Determine the (X, Y) coordinate at the center of the cell enclosing the given text.  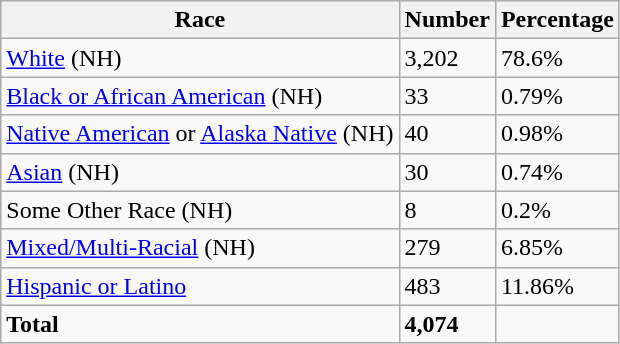
Race (200, 20)
Native American or Alaska Native (NH) (200, 134)
8 (447, 210)
3,202 (447, 58)
483 (447, 286)
0.98% (557, 134)
40 (447, 134)
Hispanic or Latino (200, 286)
4,074 (447, 324)
Some Other Race (NH) (200, 210)
33 (447, 96)
Mixed/Multi-Racial (NH) (200, 248)
0.74% (557, 172)
Black or African American (NH) (200, 96)
0.79% (557, 96)
11.86% (557, 286)
78.6% (557, 58)
Total (200, 324)
White (NH) (200, 58)
30 (447, 172)
0.2% (557, 210)
Percentage (557, 20)
Number (447, 20)
279 (447, 248)
Asian (NH) (200, 172)
6.85% (557, 248)
